Find where the given text appears and provide that cell's center as (x, y) coordinate. 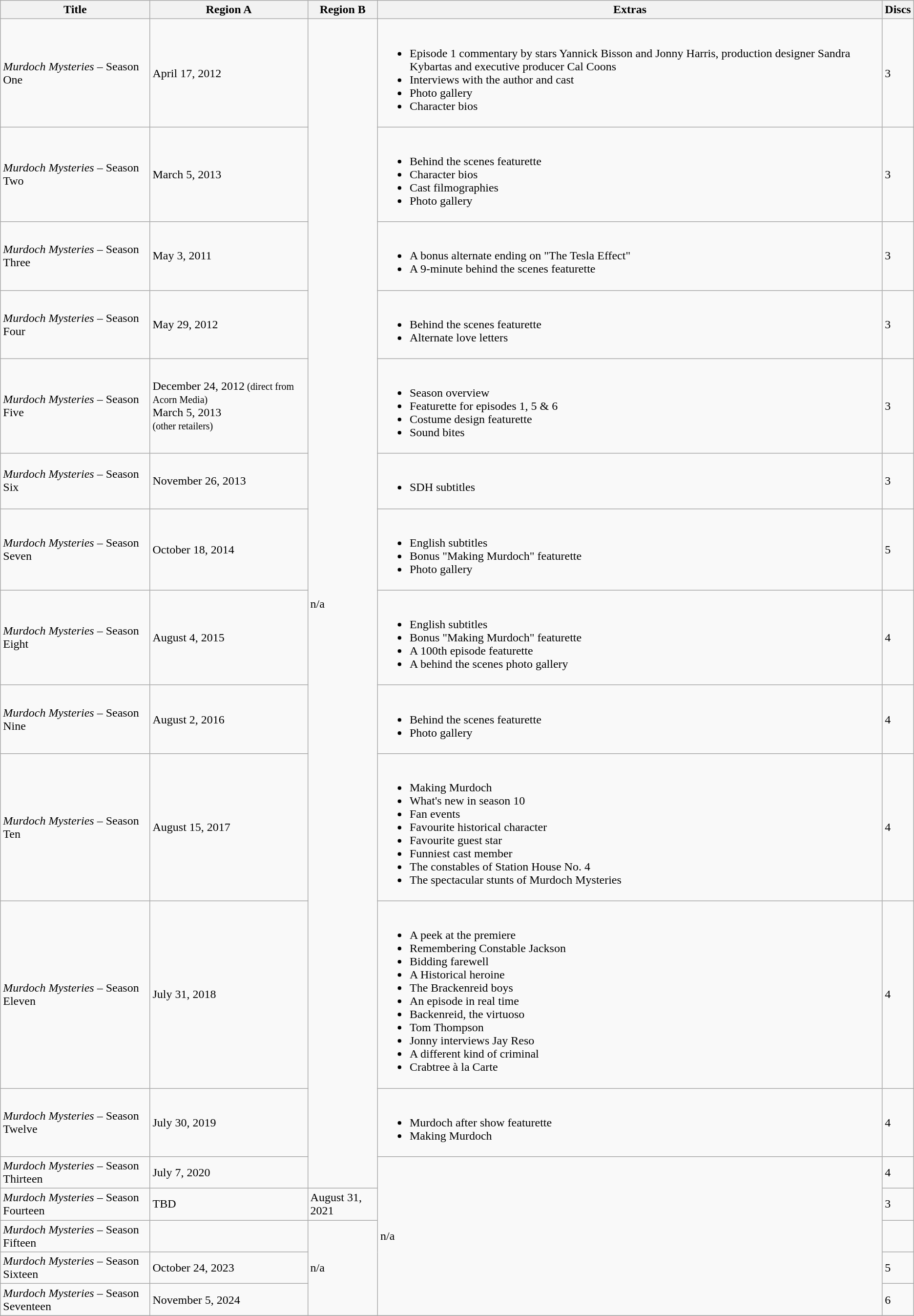
Murdoch after show featuretteMaking Murdoch (630, 1123)
Murdoch Mysteries – Season Three (75, 256)
Extras (630, 10)
6 (898, 1299)
Murdoch Mysteries – Season Nine (75, 719)
November 5, 2024 (228, 1299)
Title (75, 10)
Murdoch Mysteries – Season Seventeen (75, 1299)
Murdoch Mysteries – Season Fourteen (75, 1205)
Murdoch Mysteries – Season Four (75, 324)
Murdoch Mysteries – Season Six (75, 481)
August 31, 2021 (343, 1205)
July 30, 2019 (228, 1123)
English subtitlesBonus "Making Murdoch" featuretteA 100th episode featuretteA behind the scenes photo gallery (630, 637)
Murdoch Mysteries – Season Twelve (75, 1123)
Murdoch Mysteries – Season Five (75, 406)
Murdoch Mysteries – Season Two (75, 174)
SDH subtitles (630, 481)
English subtitlesBonus "Making Murdoch" featurettePhoto gallery (630, 549)
October 18, 2014 (228, 549)
A bonus alternate ending on "The Tesla Effect"A 9-minute behind the scenes featurette (630, 256)
July 31, 2018 (228, 995)
August 4, 2015 (228, 637)
December 24, 2012 (direct from Acorn Media)March 5, 2013 (other retailers) (228, 406)
August 15, 2017 (228, 827)
Region B (343, 10)
Discs (898, 10)
Region A (228, 10)
Murdoch Mysteries – Season Fifteen (75, 1236)
May 3, 2011 (228, 256)
April 17, 2012 (228, 73)
May 29, 2012 (228, 324)
Murdoch Mysteries – Season Ten (75, 827)
July 7, 2020 (228, 1172)
March 5, 2013 (228, 174)
Murdoch Mysteries – Season Thirteen (75, 1172)
August 2, 2016 (228, 719)
Behind the scenes featuretteAlternate love letters (630, 324)
Behind the scenes featuretteCharacter biosCast filmographiesPhoto gallery (630, 174)
Murdoch Mysteries – Season Sixteen (75, 1268)
Murdoch Mysteries – Season Eight (75, 637)
Season overviewFeaturette for episodes 1, 5 & 6Costume design featuretteSound bites (630, 406)
November 26, 2013 (228, 481)
Behind the scenes featurettePhoto gallery (630, 719)
TBD (228, 1205)
Murdoch Mysteries – Season Seven (75, 549)
Murdoch Mysteries – Season Eleven (75, 995)
Murdoch Mysteries – Season One (75, 73)
October 24, 2023 (228, 1268)
